Find where the given text appears and provide that cell's center as (x, y) coordinate. 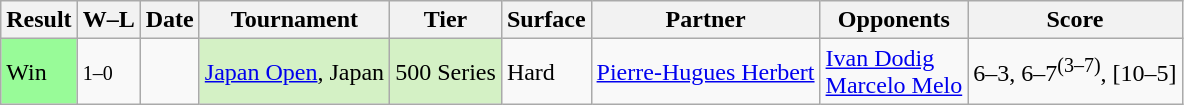
Pierre-Hugues Herbert (706, 72)
500 Series (446, 72)
Ivan Dodig Marcelo Melo (894, 72)
Score (1075, 20)
Surface (546, 20)
6–3, 6–7(3–7), [10–5] (1075, 72)
Tournament (294, 20)
Win (39, 72)
Japan Open, Japan (294, 72)
Partner (706, 20)
Tier (446, 20)
1–0 (108, 72)
Hard (546, 72)
Result (39, 20)
Date (170, 20)
Opponents (894, 20)
W–L (108, 20)
